Scan for the cell matching the given text and deliver its [X, Y] coordinate at center. 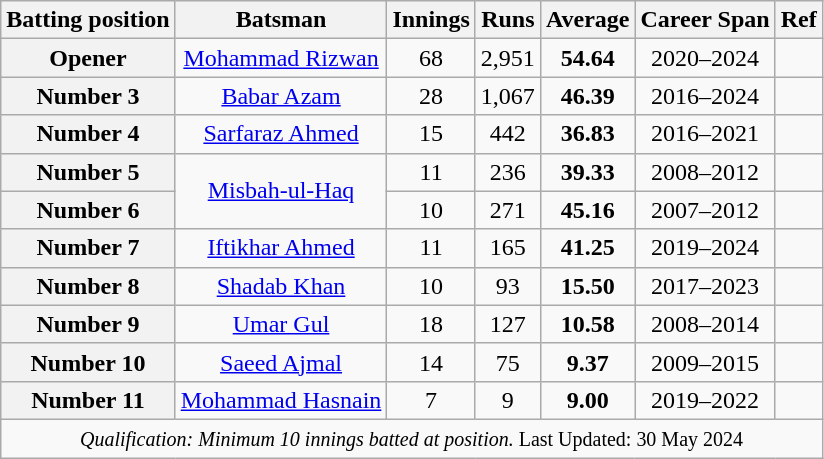
68 [431, 58]
2019–2022 [705, 400]
2008–2012 [705, 172]
Qualification: Minimum 10 innings batted at position. Last Updated: 30 May 2024 [412, 438]
10.58 [588, 324]
Number 10 [88, 362]
Ref [798, 20]
165 [508, 248]
Batting position [88, 20]
15 [431, 134]
15.50 [588, 286]
Number 9 [88, 324]
41.25 [588, 248]
2019–2024 [705, 248]
Number 5 [88, 172]
7 [431, 400]
Runs [508, 20]
Iftikhar Ahmed [281, 248]
93 [508, 286]
2020–2024 [705, 58]
Average [588, 20]
Number 7 [88, 248]
2009–2015 [705, 362]
Batsman [281, 20]
2017–2023 [705, 286]
2007–2012 [705, 210]
36.83 [588, 134]
75 [508, 362]
9.37 [588, 362]
14 [431, 362]
45.16 [588, 210]
46.39 [588, 96]
18 [431, 324]
Number 6 [88, 210]
Mohammad Hasnain [281, 400]
Misbah-ul-Haq [281, 191]
Innings [431, 20]
127 [508, 324]
9.00 [588, 400]
Number 8 [88, 286]
54.64 [588, 58]
Sarfaraz Ahmed [281, 134]
442 [508, 134]
Saeed Ajmal [281, 362]
Babar Azam [281, 96]
9 [508, 400]
Number 4 [88, 134]
Career Span [705, 20]
236 [508, 172]
Mohammad Rizwan [281, 58]
2,951 [508, 58]
2016–2021 [705, 134]
1,067 [508, 96]
Number 3 [88, 96]
Number 11 [88, 400]
28 [431, 96]
Opener [88, 58]
2008–2014 [705, 324]
271 [508, 210]
Umar Gul [281, 324]
39.33 [588, 172]
Shadab Khan [281, 286]
2016–2024 [705, 96]
